Output the [X, Y] coordinate of the center of the cell containing the given text.  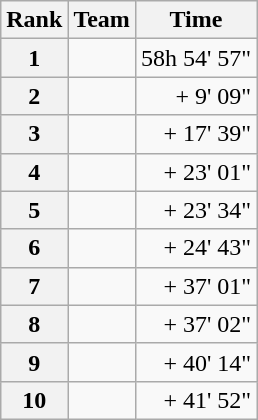
2 [34, 96]
Rank [34, 20]
+ 23' 34" [196, 210]
Team [102, 20]
+ 17' 39" [196, 134]
+ 37' 02" [196, 324]
Time [196, 20]
+ 23' 01" [196, 172]
6 [34, 248]
9 [34, 362]
4 [34, 172]
58h 54' 57" [196, 58]
10 [34, 400]
7 [34, 286]
+ 40' 14" [196, 362]
5 [34, 210]
1 [34, 58]
+ 37' 01" [196, 286]
+ 24' 43" [196, 248]
+ 41' 52" [196, 400]
3 [34, 134]
8 [34, 324]
+ 9' 09" [196, 96]
